Find where the given text appears and provide that cell's center as [x, y] coordinate. 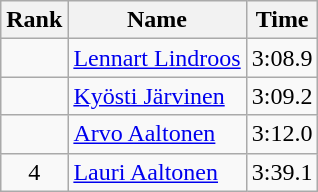
3:39.1 [282, 172]
3:08.9 [282, 58]
Lauri Aaltonen [157, 172]
Kyösti Järvinen [157, 96]
Time [282, 20]
3:09.2 [282, 96]
4 [34, 172]
3:12.0 [282, 134]
Arvo Aaltonen [157, 134]
Rank [34, 20]
Lennart Lindroos [157, 58]
Name [157, 20]
